Detect which cell encompasses the target text, then output its (X, Y) center coordinate. 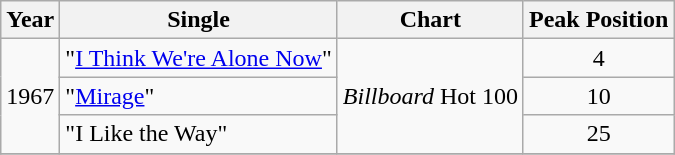
Single (198, 20)
"I Like the Way" (198, 134)
Year (30, 20)
Billboard Hot 100 (430, 96)
25 (598, 134)
1967 (30, 96)
Chart (430, 20)
"Mirage" (198, 96)
4 (598, 58)
"I Think We're Alone Now" (198, 58)
10 (598, 96)
Peak Position (598, 20)
